Pinpoint the cell where the given text exists, returning its [x, y] midpoint coordinate. 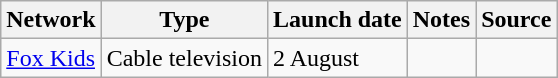
Type [184, 20]
Network [51, 20]
2 August [337, 58]
Fox Kids [51, 58]
Notes [441, 20]
Cable television [184, 58]
Source [516, 20]
Launch date [337, 20]
